From the cell containing the given text, extract its center point as [x, y] coordinate. 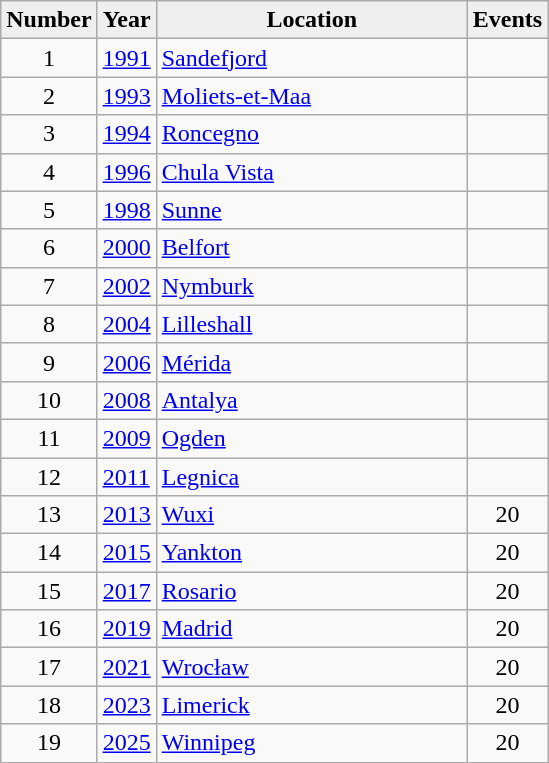
Limerick [312, 705]
14 [49, 553]
Wuxi [312, 515]
Chula Vista [312, 172]
Belfort [312, 248]
2013 [126, 515]
1993 [126, 96]
Number [49, 20]
Ogden [312, 438]
1998 [126, 210]
2011 [126, 477]
Legnica [312, 477]
Mérida [312, 362]
Lilleshall [312, 324]
8 [49, 324]
7 [49, 286]
2019 [126, 629]
Winnipeg [312, 743]
Rosario [312, 591]
Sandefjord [312, 58]
2025 [126, 743]
5 [49, 210]
Wrocław [312, 667]
2021 [126, 667]
2002 [126, 286]
2017 [126, 591]
3 [49, 134]
Madrid [312, 629]
2009 [126, 438]
Year [126, 20]
4 [49, 172]
1 [49, 58]
16 [49, 629]
Yankton [312, 553]
2000 [126, 248]
2 [49, 96]
11 [49, 438]
2006 [126, 362]
2008 [126, 400]
17 [49, 667]
Events [507, 20]
19 [49, 743]
2004 [126, 324]
13 [49, 515]
Moliets-et-Maa [312, 96]
2015 [126, 553]
15 [49, 591]
Roncegno [312, 134]
1994 [126, 134]
1991 [126, 58]
10 [49, 400]
Sunne [312, 210]
18 [49, 705]
Location [312, 20]
9 [49, 362]
Nymburk [312, 286]
12 [49, 477]
1996 [126, 172]
Antalya [312, 400]
2023 [126, 705]
6 [49, 248]
